Detect which cell encompasses the target text, then output its [x, y] center coordinate. 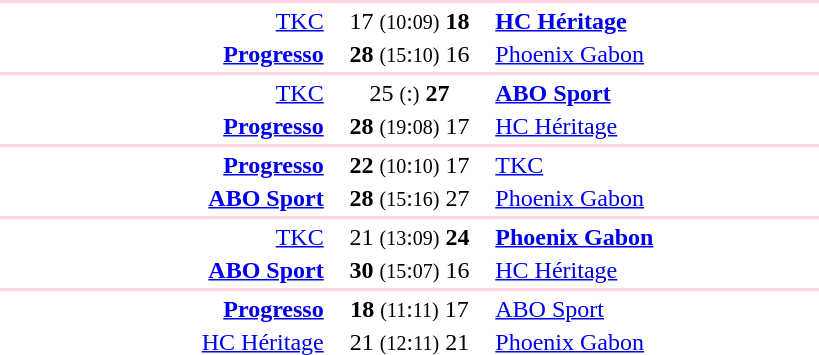
25 (:) 27 [410, 93]
28 (15:16) 27 [410, 198]
18 (11:11) 17 [410, 309]
30 (15:07) 16 [410, 270]
21 (13:09) 24 [410, 237]
28 (15:10) 16 [410, 54]
17 (10:09) 18 [410, 21]
28 (19:08) 17 [410, 126]
22 (10:10) 17 [410, 165]
